Locate the cell with the specified text and output its (X, Y) center coordinate. 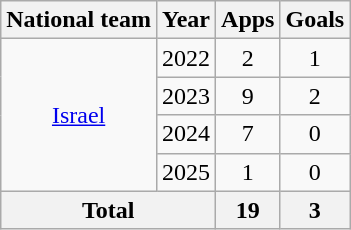
3 (315, 210)
9 (248, 96)
2025 (186, 172)
Year (186, 20)
2023 (186, 96)
Total (108, 210)
7 (248, 134)
Goals (315, 20)
19 (248, 210)
Apps (248, 20)
National team (79, 20)
Israel (79, 115)
2022 (186, 58)
2024 (186, 134)
